Output the [x, y] coordinate of the center of the cell containing the given text.  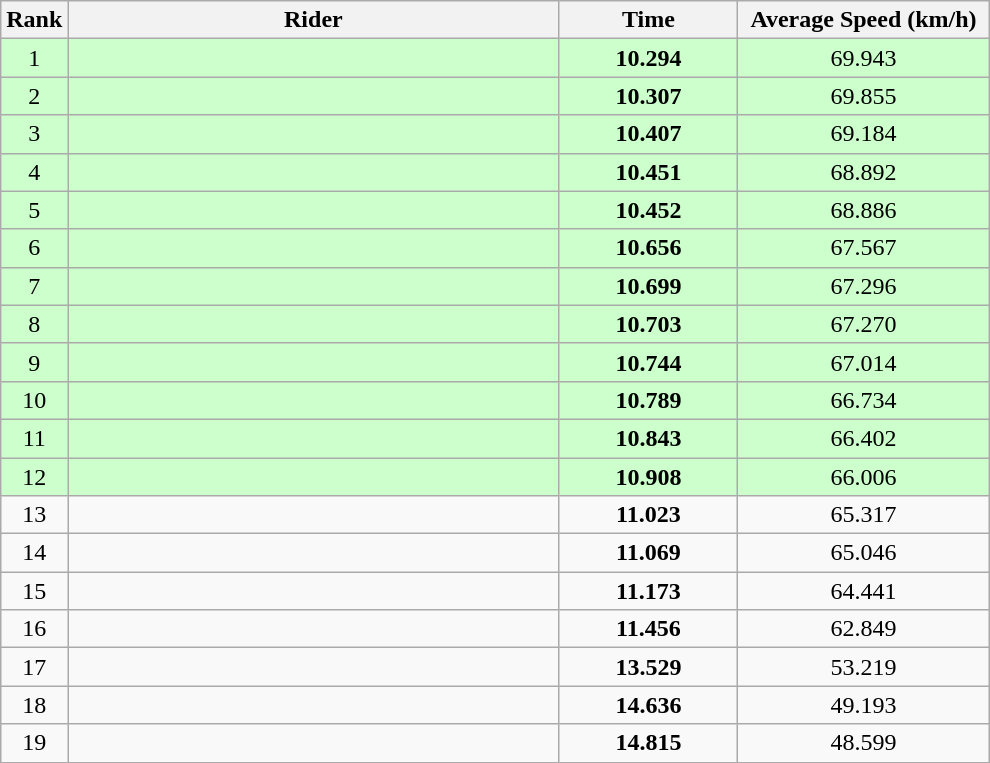
11.173 [648, 591]
Time [648, 20]
19 [34, 743]
62.849 [864, 629]
69.855 [864, 96]
10.699 [648, 286]
8 [34, 324]
69.184 [864, 134]
68.886 [864, 210]
68.892 [864, 172]
Rider [314, 20]
16 [34, 629]
53.219 [864, 667]
67.270 [864, 324]
11.069 [648, 553]
14 [34, 553]
67.296 [864, 286]
Rank [34, 20]
4 [34, 172]
67.014 [864, 362]
10.908 [648, 477]
10.307 [648, 96]
18 [34, 705]
49.193 [864, 705]
10.294 [648, 58]
67.567 [864, 248]
65.046 [864, 553]
13.529 [648, 667]
11 [34, 438]
10.843 [648, 438]
10.407 [648, 134]
14.636 [648, 705]
64.441 [864, 591]
9 [34, 362]
17 [34, 667]
Average Speed (km/h) [864, 20]
66.402 [864, 438]
11.023 [648, 515]
12 [34, 477]
66.006 [864, 477]
13 [34, 515]
15 [34, 591]
2 [34, 96]
10.789 [648, 400]
11.456 [648, 629]
6 [34, 248]
65.317 [864, 515]
10 [34, 400]
10.656 [648, 248]
7 [34, 286]
66.734 [864, 400]
69.943 [864, 58]
3 [34, 134]
10.744 [648, 362]
1 [34, 58]
48.599 [864, 743]
5 [34, 210]
10.451 [648, 172]
14.815 [648, 743]
10.703 [648, 324]
10.452 [648, 210]
